Extract the (x, y) coordinate from the center of the cell holding the provided text.  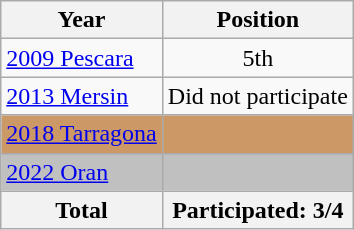
Position (258, 20)
2018 Tarragona (82, 134)
Total (82, 210)
2022 Oran (82, 172)
Did not participate (258, 96)
Year (82, 20)
5th (258, 58)
2009 Pescara (82, 58)
2013 Mersin (82, 96)
Participated: 3/4 (258, 210)
